Detect which cell encompasses the target text, then output its [x, y] center coordinate. 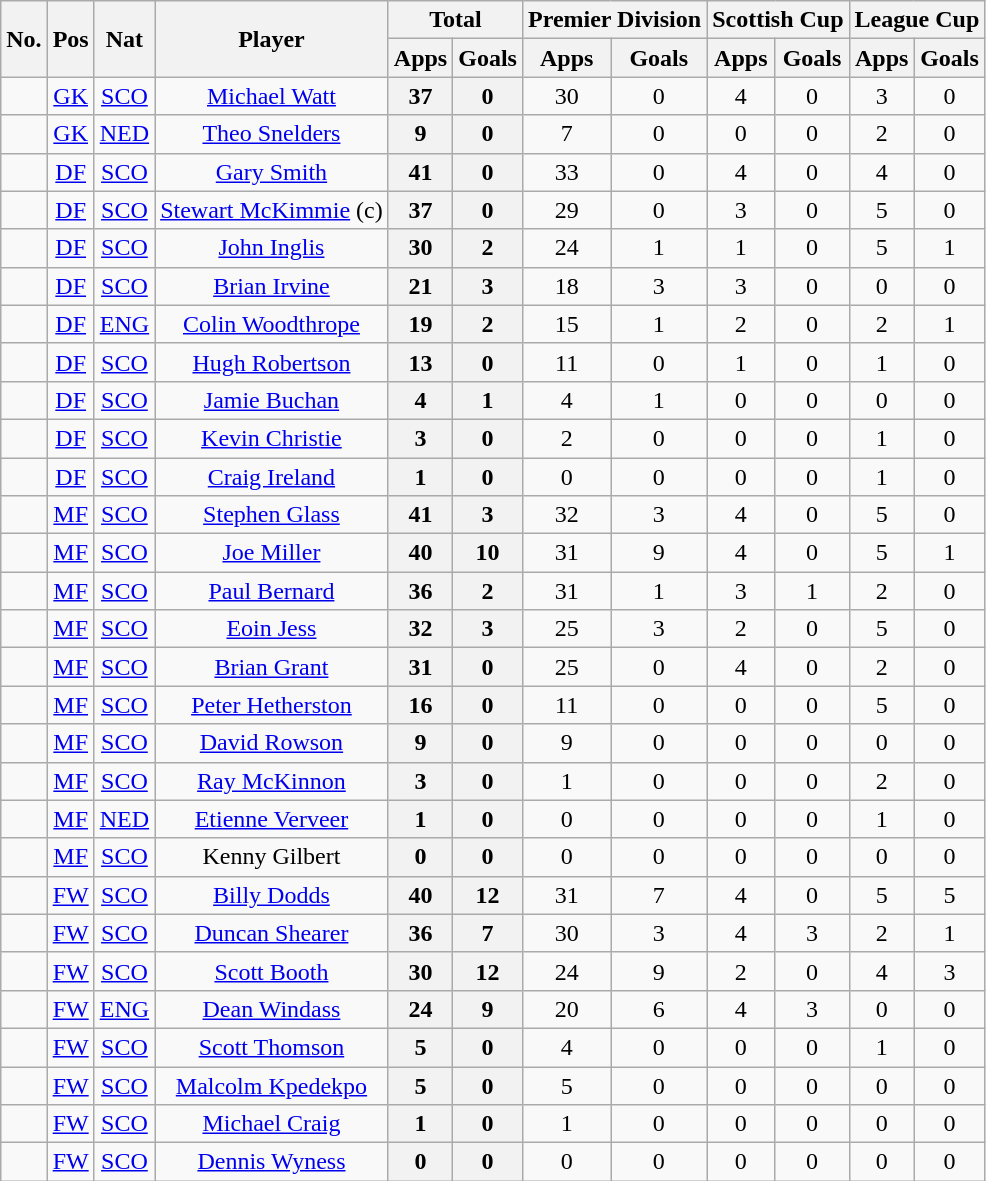
Duncan Shearer [272, 933]
Kenny Gilbert [272, 857]
6 [659, 1009]
20 [566, 1009]
15 [566, 324]
Paul Bernard [272, 591]
Premier Division [614, 20]
Ray McKinnon [272, 781]
21 [420, 286]
Dennis Wyness [272, 1162]
Malcolm Kpedekpo [272, 1085]
Stephen Glass [272, 515]
Colin Woodthrope [272, 324]
13 [420, 362]
Hugh Robertson [272, 362]
Dean Windass [272, 1009]
10 [488, 553]
Theo Snelders [272, 134]
16 [420, 705]
Scottish Cup [778, 20]
Stewart McKimmie (c) [272, 210]
Etienne Verveer [272, 819]
David Rowson [272, 743]
League Cup [917, 20]
Scott Booth [272, 971]
Total [455, 20]
Scott Thomson [272, 1047]
18 [566, 286]
Peter Hetherston [272, 705]
Craig Ireland [272, 477]
Player [272, 39]
Jamie Buchan [272, 400]
Michael Watt [272, 96]
Brian Irvine [272, 286]
Kevin Christie [272, 438]
Eoin Jess [272, 629]
No. [24, 39]
33 [566, 172]
29 [566, 210]
Gary Smith [272, 172]
Pos [70, 39]
John Inglis [272, 248]
Brian Grant [272, 667]
Joe Miller [272, 553]
Michael Craig [272, 1124]
19 [420, 324]
Nat [124, 39]
Billy Dodds [272, 895]
